For the text-containing cell, return its midpoint in [x, y] coordinate format. 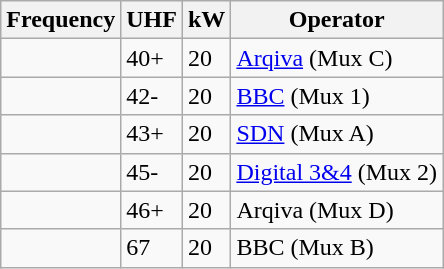
45- [152, 172]
46+ [152, 210]
Frequency [61, 20]
SDN (Mux A) [337, 134]
Digital 3&4 (Mux 2) [337, 172]
kW [206, 20]
BBC (Mux B) [337, 248]
Operator [337, 20]
BBC (Mux 1) [337, 96]
67 [152, 248]
UHF [152, 20]
43+ [152, 134]
Arqiva (Mux C) [337, 58]
Arqiva (Mux D) [337, 210]
42- [152, 96]
40+ [152, 58]
